Find where the given text appears and provide that cell's center as (X, Y) coordinate. 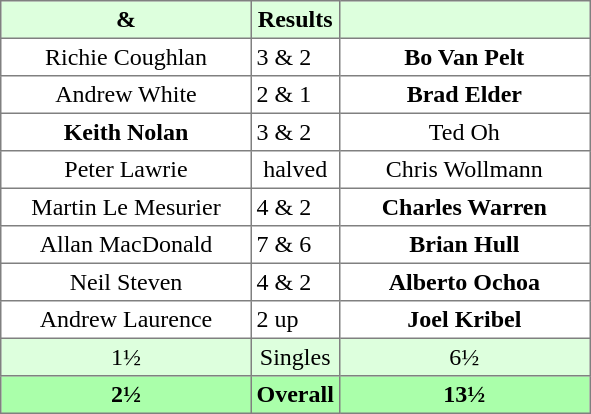
halved (295, 170)
Brian Hull (464, 245)
Andrew White (126, 95)
2 & 1 (295, 95)
Brad Elder (464, 95)
Charles Warren (464, 207)
Andrew Laurence (126, 320)
Chris Wollmann (464, 170)
Keith Nolan (126, 132)
& (126, 20)
Allan MacDonald (126, 245)
Singles (295, 357)
2½ (126, 395)
Results (295, 20)
Bo Van Pelt (464, 57)
6½ (464, 357)
7 & 6 (295, 245)
Martin Le Mesurier (126, 207)
Peter Lawrie (126, 170)
Joel Kribel (464, 320)
Ted Oh (464, 132)
1½ (126, 357)
Alberto Ochoa (464, 282)
13½ (464, 395)
Richie Coughlan (126, 57)
Neil Steven (126, 282)
2 up (295, 320)
Overall (295, 395)
